Locate the cell with the specified text and output its (x, y) center coordinate. 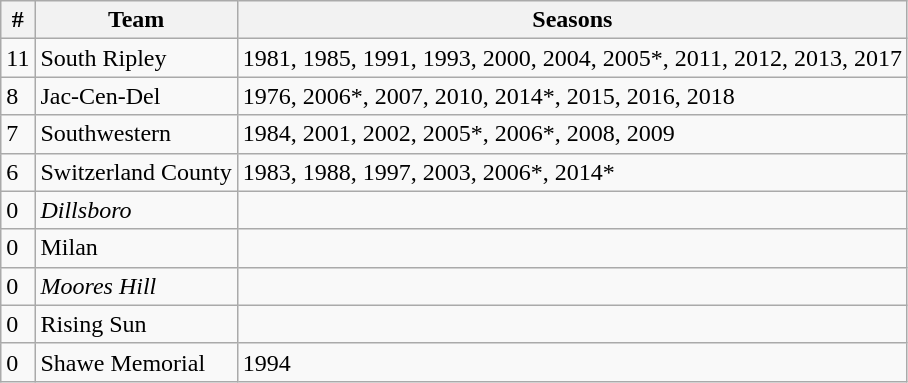
Southwestern (136, 134)
11 (18, 58)
Jac-Cen-Del (136, 96)
Switzerland County (136, 172)
South Ripley (136, 58)
# (18, 20)
1976, 2006*, 2007, 2010, 2014*, 2015, 2016, 2018 (572, 96)
Dillsboro (136, 210)
Seasons (572, 20)
1983, 1988, 1997, 2003, 2006*, 2014* (572, 172)
Milan (136, 248)
Shawe Memorial (136, 362)
6 (18, 172)
Moores Hill (136, 286)
8 (18, 96)
7 (18, 134)
1984, 2001, 2002, 2005*, 2006*, 2008, 2009 (572, 134)
Team (136, 20)
1981, 1985, 1991, 1993, 2000, 2004, 2005*, 2011, 2012, 2013, 2017 (572, 58)
Rising Sun (136, 324)
1994 (572, 362)
